Extract the (x, y) coordinate from the center of the cell holding the provided text.  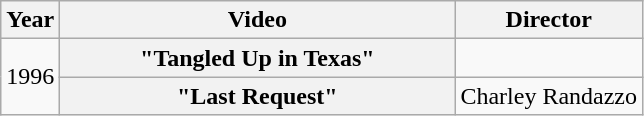
"Tangled Up in Texas" (258, 58)
Charley Randazzo (549, 96)
Video (258, 20)
"Last Request" (258, 96)
1996 (30, 77)
Year (30, 20)
Director (549, 20)
